Capture the cell that displays the provided text and extract its (x, y) central coordinate. 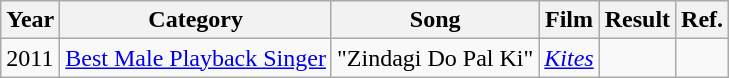
2011 (30, 58)
Result (637, 20)
Ref. (702, 20)
Song (434, 20)
Best Male Playback Singer (196, 58)
Film (569, 20)
Kites (569, 58)
Year (30, 20)
Category (196, 20)
"Zindagi Do Pal Ki" (434, 58)
